Identify which cell holds the provided text, then report its [x, y] central coordinate. 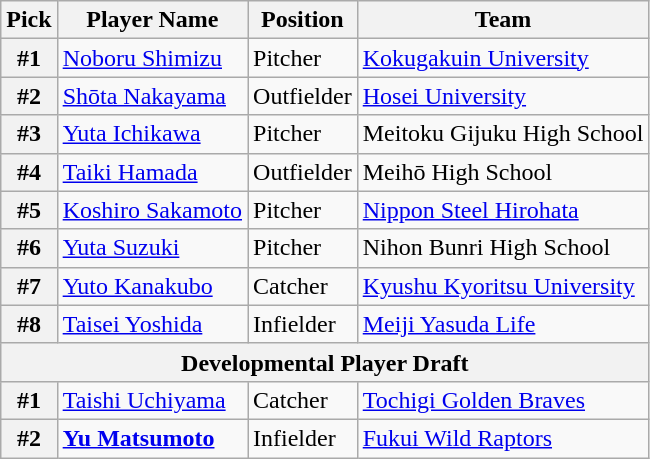
#3 [29, 134]
Meihō High School [503, 172]
Nippon Steel Hirohata [503, 210]
#5 [29, 210]
Taishi Uchiyama [152, 400]
Koshiro Sakamoto [152, 210]
Nihon Bunri High School [503, 248]
Shōta Nakayama [152, 96]
Hosei University [503, 96]
#7 [29, 286]
Fukui Wild Raptors [503, 438]
Meiji Yasuda Life [503, 324]
Taiki Hamada [152, 172]
Kyushu Kyoritsu University [503, 286]
Yuta Suzuki [152, 248]
Yu Matsumoto [152, 438]
#6 [29, 248]
Taisei Yoshida [152, 324]
Team [503, 20]
Yuto Kanakubo [152, 286]
Position [303, 20]
Player Name [152, 20]
Tochigi Golden Braves [503, 400]
Kokugakuin University [503, 58]
#4 [29, 172]
Yuta Ichikawa [152, 134]
Developmental Player Draft [325, 362]
Meitoku Gijuku High School [503, 134]
#8 [29, 324]
Pick [29, 20]
Noboru Shimizu [152, 58]
